Return (x, y) of the center of cell containing provided text 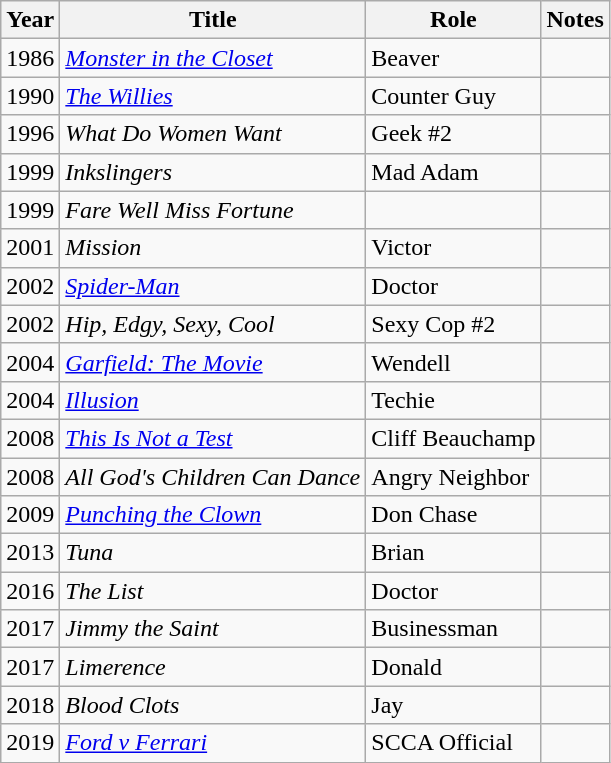
Victor (454, 248)
Ford v Ferrari (213, 743)
Geek #2 (454, 134)
Monster in the Closet (213, 58)
This Is Not a Test (213, 438)
2016 (30, 591)
Counter Guy (454, 96)
Notes (575, 20)
Jimmy the Saint (213, 629)
The Willies (213, 96)
Year (30, 20)
Mad Adam (454, 172)
Techie (454, 400)
Hip, Edgy, Sexy, Cool (213, 324)
2018 (30, 705)
Beaver (454, 58)
Inkslingers (213, 172)
What Do Women Want (213, 134)
2019 (30, 743)
Sexy Cop #2 (454, 324)
Jay (454, 705)
1996 (30, 134)
2009 (30, 515)
Brian (454, 553)
The List (213, 591)
Mission (213, 248)
1986 (30, 58)
Don Chase (454, 515)
1990 (30, 96)
Wendell (454, 362)
Angry Neighbor (454, 477)
2001 (30, 248)
Cliff Beauchamp (454, 438)
SCCA Official (454, 743)
Garfield: The Movie (213, 362)
All God's Children Can Dance (213, 477)
Title (213, 20)
Role (454, 20)
Donald (454, 667)
Businessman (454, 629)
Illusion (213, 400)
Punching the Clown (213, 515)
Fare Well Miss Fortune (213, 210)
Limerence (213, 667)
Spider-Man (213, 286)
Blood Clots (213, 705)
2013 (30, 553)
Tuna (213, 553)
